Locate the cell with the specified text and output its (X, Y) center coordinate. 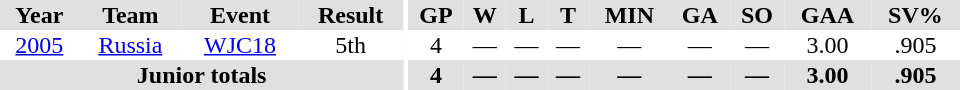
T (568, 15)
WJC18 (240, 45)
SV% (916, 15)
Russia (130, 45)
Junior totals (202, 75)
MIN (630, 15)
Result (350, 15)
SO (757, 15)
L (527, 15)
GAA (828, 15)
5th (350, 45)
Event (240, 15)
Team (130, 15)
Year (40, 15)
GA (700, 15)
W (485, 15)
GP (436, 15)
2005 (40, 45)
